Detect which cell encompasses the target text, then output its [X, Y] center coordinate. 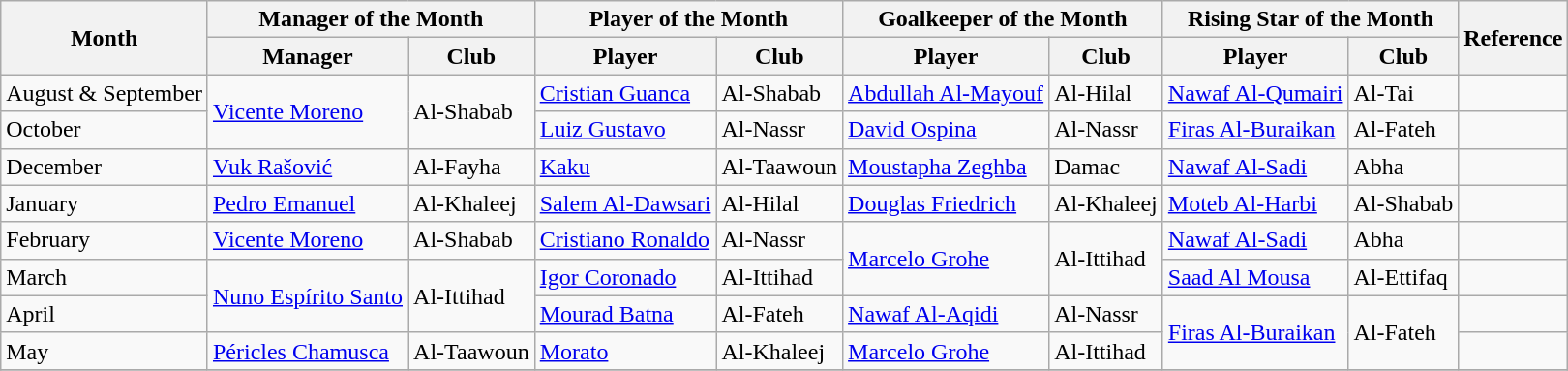
October [105, 130]
Al-Tai [1403, 93]
Vuk Rašović [308, 167]
Damac [1106, 167]
Igor Coronado [625, 277]
Morato [625, 351]
Goalkeeper of the Month [1003, 19]
Manager [308, 56]
Month [105, 38]
August & September [105, 93]
Nawaf Al-Qumairi [1255, 93]
Kaku [625, 167]
Douglas Friedrich [947, 203]
Reference [1514, 38]
Manager of the Month [371, 19]
Salem Al-Dawsari [625, 203]
Mourad Batna [625, 314]
Saad Al Mousa [1255, 277]
Rising Star of the Month [1311, 19]
Pedro Emanuel [308, 203]
December [105, 167]
Cristiano Ronaldo [625, 240]
Nawaf Al-Aqidi [947, 314]
Nuno Espírito Santo [308, 295]
Al-Ettifaq [1403, 277]
April [105, 314]
Moteb Al-Harbi [1255, 203]
Péricles Chamusca [308, 351]
March [105, 277]
Cristian Guanca [625, 93]
January [105, 203]
May [105, 351]
Abdullah Al-Mayouf [947, 93]
Player of the Month [688, 19]
Luiz Gustavo [625, 130]
Al-Fayha [472, 167]
February [105, 240]
David Ospina [947, 130]
Moustapha Zeghba [947, 167]
